Locate the cell with the specified text and output its (X, Y) center coordinate. 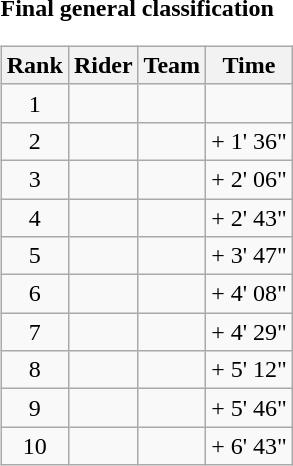
8 (34, 370)
10 (34, 446)
Rider (103, 65)
9 (34, 408)
Time (250, 65)
Team (172, 65)
+ 4' 08" (250, 294)
4 (34, 217)
+ 6' 43" (250, 446)
3 (34, 179)
5 (34, 256)
Rank (34, 65)
+ 5' 12" (250, 370)
+ 2' 43" (250, 217)
7 (34, 332)
+ 1' 36" (250, 141)
+ 5' 46" (250, 408)
6 (34, 294)
+ 2' 06" (250, 179)
+ 4' 29" (250, 332)
2 (34, 141)
+ 3' 47" (250, 256)
1 (34, 103)
